Search for the cell housing the specified text and yield its [X, Y] center coordinate. 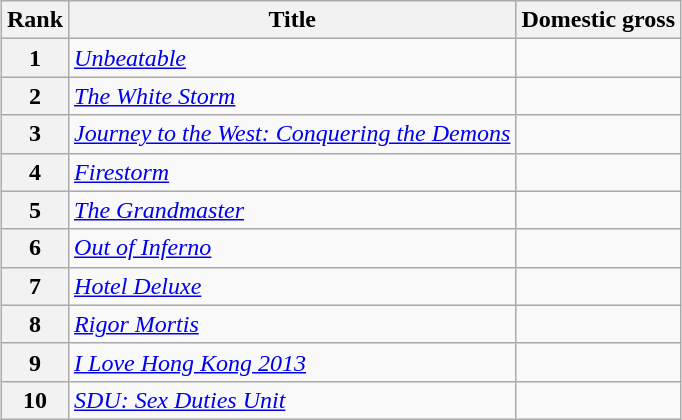
Rank [34, 20]
The Grandmaster [292, 210]
4 [34, 172]
Domestic gross [598, 20]
3 [34, 134]
SDU: Sex Duties Unit [292, 400]
Out of Inferno [292, 248]
Hotel Deluxe [292, 286]
I Love Hong Kong 2013 [292, 362]
10 [34, 400]
5 [34, 210]
Rigor Mortis [292, 324]
9 [34, 362]
1 [34, 58]
8 [34, 324]
Title [292, 20]
2 [34, 96]
Journey to the West: Conquering the Demons [292, 134]
Unbeatable [292, 58]
Firestorm [292, 172]
6 [34, 248]
7 [34, 286]
The White Storm [292, 96]
